Detect which cell encompasses the target text, then output its (x, y) center coordinate. 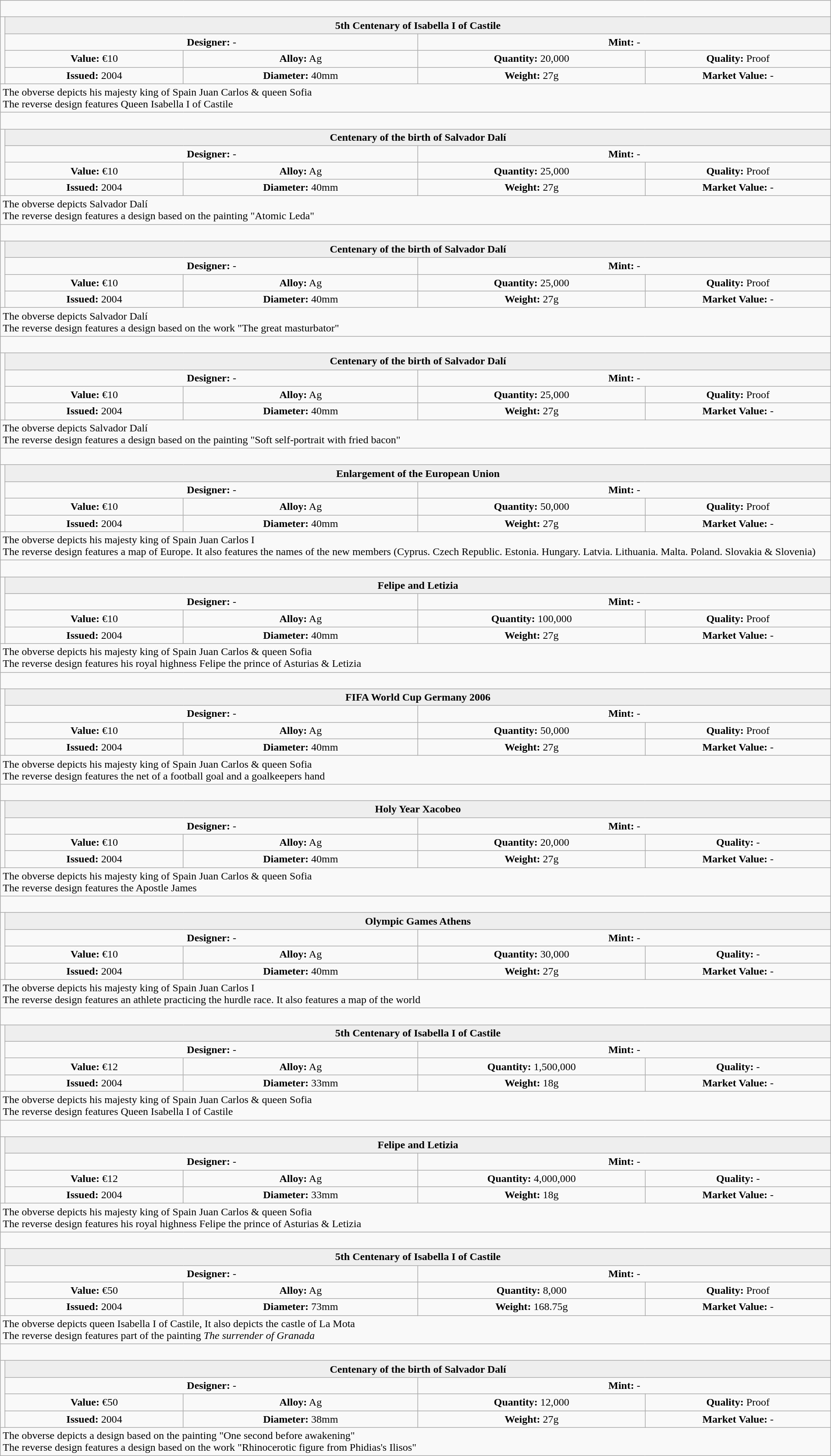
The obverse depicts his majesty king of Spain Juan Carlos & queen SofiaThe reverse design features the Apostle James (415, 882)
Enlargement of the European Union (418, 473)
FIFA World Cup Germany 2006 (418, 697)
The obverse depicts Salvador DalíThe reverse design features a design based on the painting "Soft self-portrait with fried bacon" (415, 434)
Quantity: 100,000 (531, 619)
Diameter: 38mm (301, 1419)
The obverse depicts Salvador DalíThe reverse design features a design based on the work "The great masturbator" (415, 322)
The obverse depicts his majesty king of Spain Juan Carlos & queen SofiaThe reverse design features the net of a football goal and a goalkeepers hand (415, 770)
Quantity: 12,000 (531, 1402)
Quantity: 8,000 (531, 1290)
The obverse depicts Salvador DalíThe reverse design features a design based on the painting "Atomic Leda" (415, 210)
Quantity: 4,000,000 (531, 1178)
Quantity: 1,500,000 (531, 1066)
Olympic Games Athens (418, 921)
Quantity: 30,000 (531, 954)
Holy Year Xacobeo (418, 809)
Diameter: 73mm (301, 1307)
Weight: 168.75g (531, 1307)
